Extract the (x, y) coordinate from the center of the cell holding the provided text.  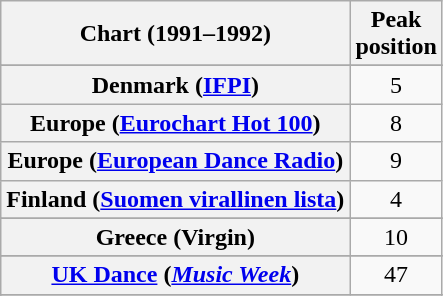
9 (396, 161)
Greece (Virgin) (176, 237)
Chart (1991–1992) (176, 34)
Europe (Eurochart Hot 100) (176, 123)
UK Dance (Music Week) (176, 275)
Finland (Suomen virallinen lista) (176, 199)
5 (396, 85)
10 (396, 237)
Europe (European Dance Radio) (176, 161)
Peakposition (396, 34)
Denmark (IFPI) (176, 85)
4 (396, 199)
8 (396, 123)
47 (396, 275)
